Detect which cell encompasses the target text, then output its [x, y] center coordinate. 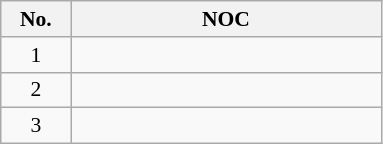
3 [36, 126]
NOC [226, 19]
1 [36, 55]
No. [36, 19]
2 [36, 90]
